Extract the (X, Y) coordinate from the center of the cell holding the provided text.  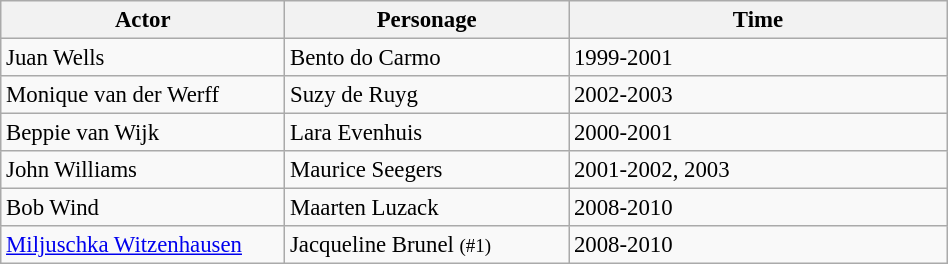
Personage (427, 20)
Maarten Luzack (427, 208)
Monique van der Werff (143, 95)
Time (758, 20)
Miljuschka Witzenhausen (143, 245)
2002-2003 (758, 95)
Bob Wind (143, 208)
Beppie van Wijk (143, 133)
2001-2002, 2003 (758, 170)
Juan Wells (143, 58)
Bento do Carmo (427, 58)
John Williams (143, 170)
Lara Evenhuis (427, 133)
Actor (143, 20)
1999-2001 (758, 58)
Maurice Seegers (427, 170)
Jacqueline Brunel (#1) (427, 245)
Suzy de Ruyg (427, 95)
2000-2001 (758, 133)
